Search for the cell housing the specified text and yield its [x, y] center coordinate. 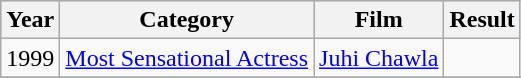
Most Sensational Actress [187, 58]
Juhi Chawla [379, 58]
Category [187, 20]
Result [482, 20]
Year [30, 20]
1999 [30, 58]
Film [379, 20]
